Locate the cell with the specified text and output its [X, Y] center coordinate. 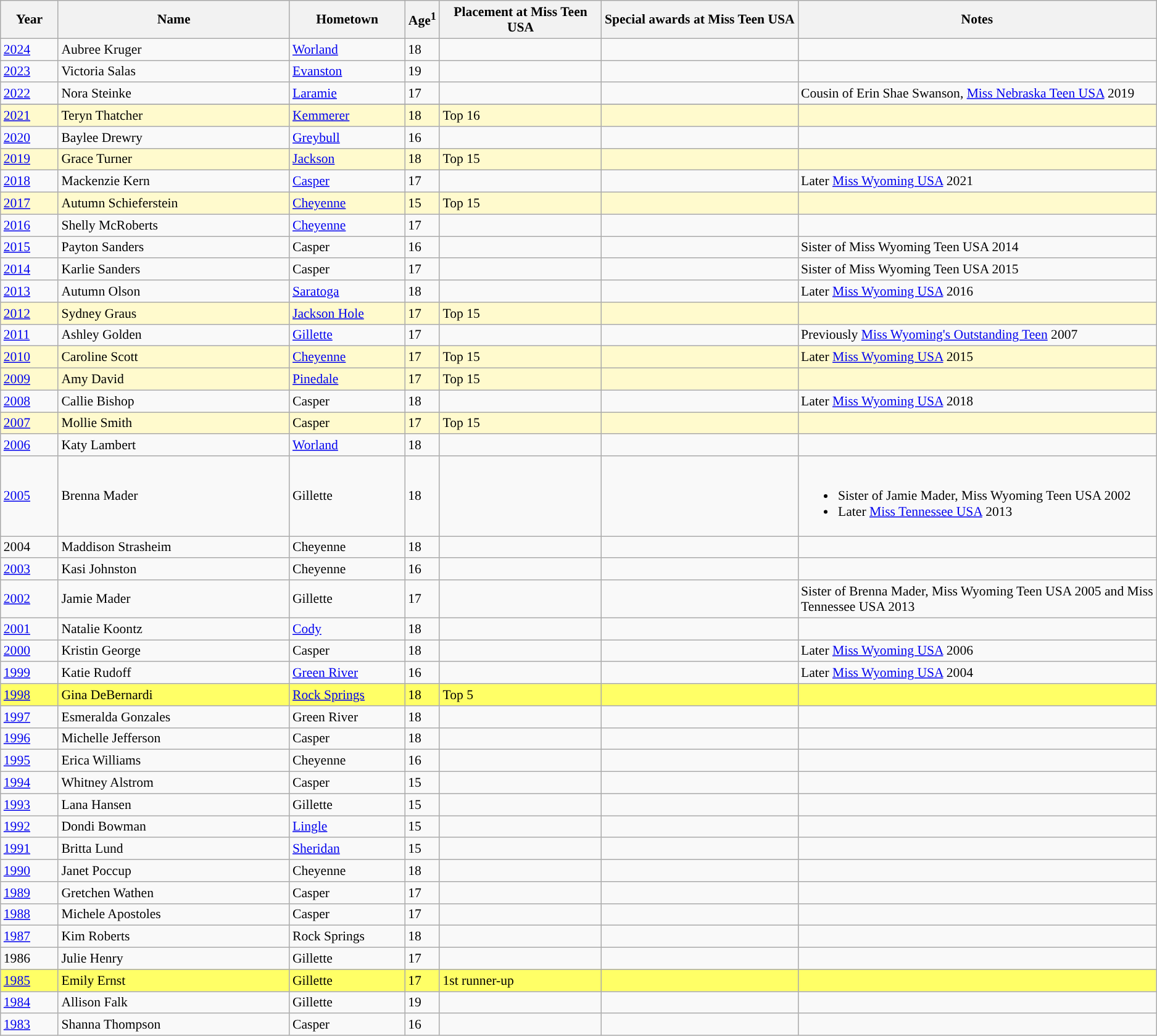
Lana Hansen [174, 805]
Amy David [174, 379]
2002 [30, 599]
Emily Ernst [174, 980]
Evanston [347, 72]
Later Miss Wyoming USA 2004 [977, 673]
Gina DeBernardi [174, 695]
1998 [30, 695]
Laramie [347, 94]
2000 [30, 651]
Julie Henry [174, 959]
Jackson [347, 159]
Placement at Miss Teen USA [520, 20]
Karlie Sanders [174, 270]
Sister of Jamie Mader, Miss Wyoming Teen USA 2002Later Miss Tennessee USA 2013 [977, 496]
Brenna Mader [174, 496]
Later Miss Wyoming USA 2006 [977, 651]
1987 [30, 937]
Natalie Koontz [174, 629]
Grace Turner [174, 159]
Britta Lund [174, 849]
Top 5 [520, 695]
2011 [30, 335]
Previously Miss Wyoming's Outstanding Teen 2007 [977, 335]
1996 [30, 739]
Teryn Thatcher [174, 115]
Kemmerer [347, 115]
Special awards at Miss Teen USA [700, 20]
2013 [30, 291]
Dondi Bowman [174, 827]
Aubree Kruger [174, 49]
Hometown [347, 20]
Autumn Olson [174, 291]
Sister of Miss Wyoming Teen USA 2014 [977, 247]
2012 [30, 313]
1999 [30, 673]
Greybull [347, 138]
Allison Falk [174, 1003]
Later Miss Wyoming USA 2016 [977, 291]
2022 [30, 94]
Victoria Salas [174, 72]
1990 [30, 871]
Caroline Scott [174, 357]
Katy Lambert [174, 445]
Kim Roberts [174, 937]
2001 [30, 629]
Later Miss Wyoming USA 2018 [977, 401]
Whitney Alstrom [174, 783]
1989 [30, 893]
1985 [30, 980]
Later Miss Wyoming USA 2021 [977, 181]
2009 [30, 379]
1995 [30, 761]
2017 [30, 204]
2003 [30, 570]
1st runner-up [520, 980]
Mackenzie Kern [174, 181]
Saratoga [347, 291]
Michele Apostoles [174, 914]
2024 [30, 49]
Maddison Strasheim [174, 547]
1986 [30, 959]
1997 [30, 717]
Sister of Miss Wyoming Teen USA 2015 [977, 270]
Gretchen Wathen [174, 893]
1994 [30, 783]
Sister of Brenna Mader, Miss Wyoming Teen USA 2005 and Miss Tennessee USA 2013 [977, 599]
Pinedale [347, 379]
Sydney Graus [174, 313]
2014 [30, 270]
2023 [30, 72]
Michelle Jefferson [174, 739]
Payton Sanders [174, 247]
2016 [30, 225]
Baylee Drewry [174, 138]
2004 [30, 547]
2005 [30, 496]
Name [174, 20]
Age1 [422, 20]
1992 [30, 827]
2018 [30, 181]
Notes [977, 20]
Callie Bishop [174, 401]
Later Miss Wyoming USA 2015 [977, 357]
Jamie Mader [174, 599]
2019 [30, 159]
Lingle [347, 827]
Top 16 [520, 115]
2006 [30, 445]
Cody [347, 629]
2020 [30, 138]
Shanna Thompson [174, 1025]
1991 [30, 849]
Ashley Golden [174, 335]
Year [30, 20]
Autumn Schieferstein [174, 204]
Erica Williams [174, 761]
2008 [30, 401]
Jackson Hole [347, 313]
1984 [30, 1003]
Janet Poccup [174, 871]
Esmeralda Gonzales [174, 717]
2007 [30, 423]
Katie Rudoff [174, 673]
1993 [30, 805]
Sheridan [347, 849]
1988 [30, 914]
Cousin of Erin Shae Swanson, Miss Nebraska Teen USA 2019 [977, 94]
Kristin George [174, 651]
Mollie Smith [174, 423]
Kasi Johnston [174, 570]
2021 [30, 115]
Shelly McRoberts [174, 225]
Nora Steinke [174, 94]
1983 [30, 1025]
2015 [30, 247]
2010 [30, 357]
